For the text-containing cell, return its midpoint in (X, Y) coordinate format. 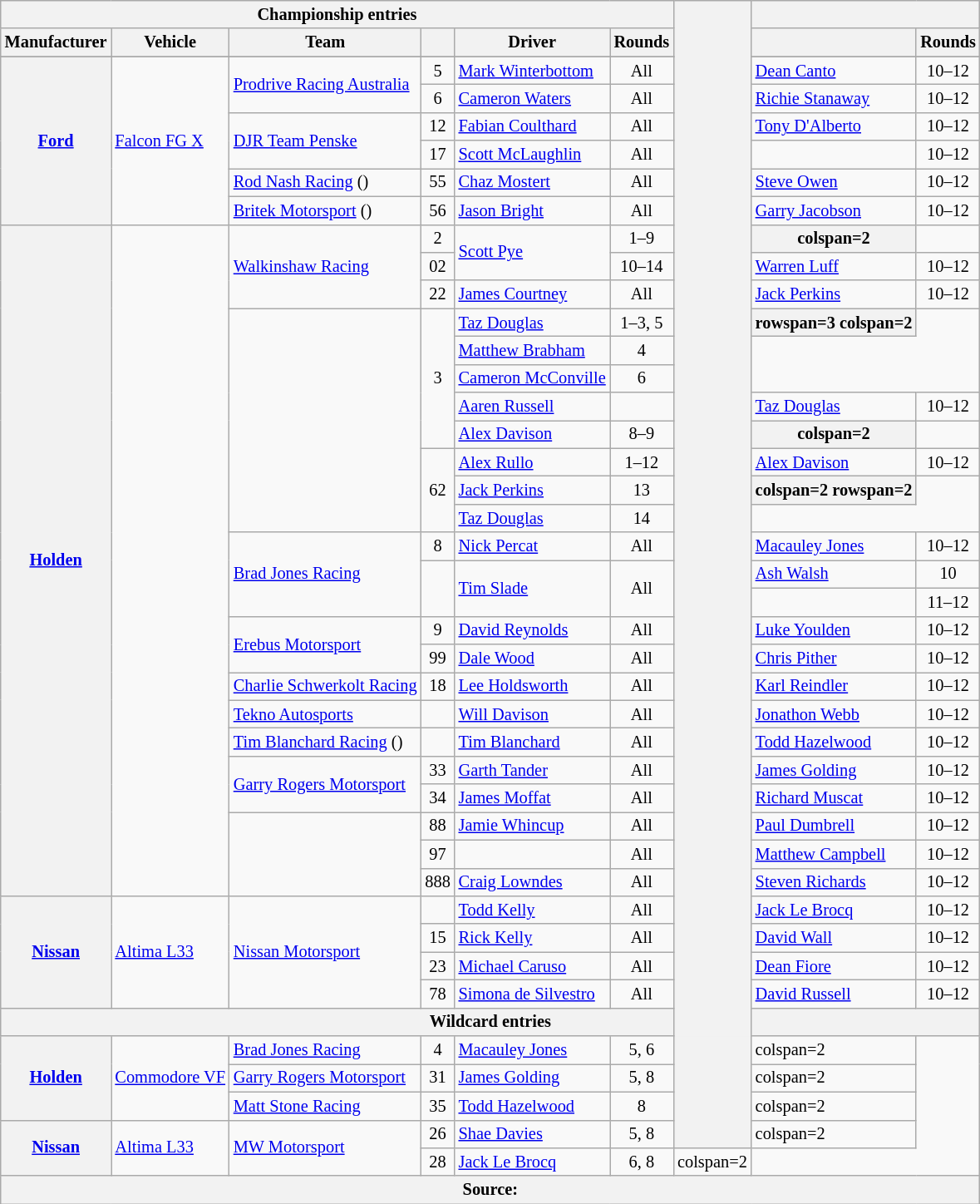
Todd Kelly (532, 910)
Steve Owen (835, 182)
Falcon FG X (170, 141)
Cameron McConville (532, 378)
88 (437, 826)
DJR Team Penske (326, 140)
97 (437, 854)
Dean Canto (835, 71)
10 (948, 574)
Tekno Autosports (326, 714)
Cameron Waters (532, 98)
10–14 (642, 266)
5 (437, 71)
35 (437, 1106)
James Courtney (532, 294)
Rick Kelly (532, 938)
3 (437, 378)
78 (437, 994)
Tony D'Alberto (835, 126)
Dean Fiore (835, 966)
Matthew Brabham (532, 350)
Ford (57, 141)
56 (437, 210)
23 (437, 966)
Scott Pye (532, 253)
Tim Slade (532, 587)
Mark Winterbottom (532, 71)
Lee Holdsworth (532, 686)
22 (437, 294)
55 (437, 182)
Will Davison (532, 714)
colspan=2 rowspan=2 (835, 490)
Commodore VF (170, 1078)
2 (437, 239)
99 (437, 658)
31 (437, 1078)
David Wall (835, 938)
David Reynolds (532, 630)
8–9 (642, 434)
Richard Muscat (835, 798)
Team (326, 42)
11–12 (948, 602)
Dale Wood (532, 658)
02 (437, 266)
12 (437, 126)
Luke Youlden (835, 630)
1–3, 5 (642, 323)
Shae Davies (532, 1134)
Craig Lowndes (532, 882)
888 (437, 882)
Matthew Campbell (835, 854)
Simona de Silvestro (532, 994)
Warren Luff (835, 266)
Britek Motorsport () (326, 210)
Source: (490, 1190)
Wildcard entries (490, 1022)
33 (437, 770)
Walkinshaw Racing (326, 266)
Nick Percat (532, 546)
David Russell (835, 994)
Chris Pither (835, 658)
Steven Richards (835, 882)
Nissan Motorsport (326, 951)
Vehicle (170, 42)
Paul Dumbrell (835, 826)
13 (642, 490)
MW Motorsport (326, 1147)
1–9 (642, 239)
17 (437, 155)
Garry Jacobson (835, 210)
Alex Rullo (532, 462)
28 (437, 1162)
5, 6 (642, 1050)
15 (437, 938)
Jonathon Webb (835, 714)
Charlie Schwerkolt Racing (326, 686)
18 (437, 686)
Aaren Russell (532, 407)
Manufacturer (57, 42)
26 (437, 1134)
James Moffat (532, 798)
Michael Caruso (532, 966)
Driver (532, 42)
Tim Blanchard Racing () (326, 742)
Scott McLaughlin (532, 155)
Fabian Coulthard (532, 126)
Garth Tander (532, 770)
Jamie Whincup (532, 826)
62 (437, 491)
6, 8 (642, 1162)
14 (642, 518)
rowspan=3 colspan=2 (835, 323)
Jason Bright (532, 210)
Tim Blanchard (532, 742)
Chaz Mostert (532, 182)
Rod Nash Racing () (326, 182)
Karl Reindler (835, 686)
1–12 (642, 462)
Richie Stanaway (835, 98)
Erebus Motorsport (326, 644)
Prodrive Racing Australia (326, 85)
Championship entries (337, 14)
9 (437, 630)
Matt Stone Racing (326, 1106)
Ash Walsh (835, 574)
34 (437, 798)
